Capture the cell that displays the provided text and extract its [X, Y] central coordinate. 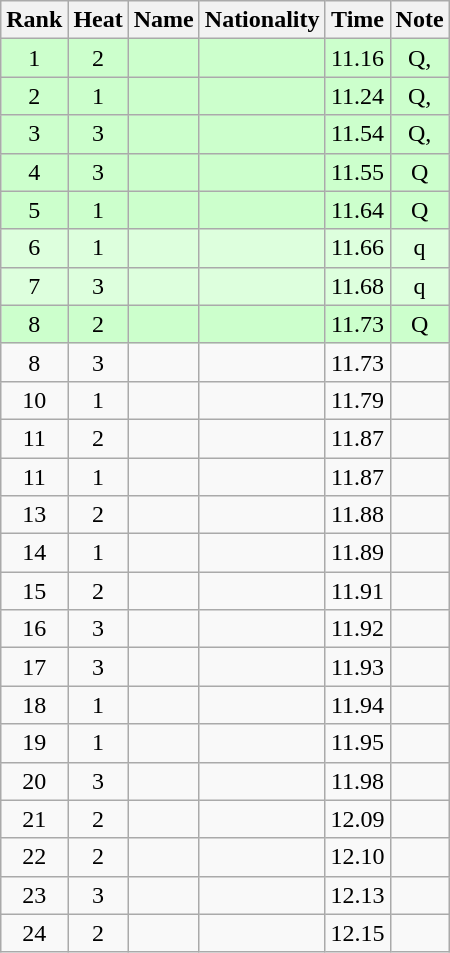
7 [34, 286]
11.94 [358, 705]
11.89 [358, 553]
11.91 [358, 591]
11.88 [358, 515]
11.55 [358, 172]
20 [34, 781]
11.92 [358, 629]
12.10 [358, 857]
22 [34, 857]
24 [34, 933]
19 [34, 743]
11.66 [358, 248]
16 [34, 629]
Rank [34, 20]
11.16 [358, 58]
Heat [98, 20]
5 [34, 210]
12.13 [358, 895]
Note [420, 20]
4 [34, 172]
11.54 [358, 134]
11.95 [358, 743]
Time [358, 20]
15 [34, 591]
11.93 [358, 667]
12.09 [358, 819]
11.79 [358, 400]
11.64 [358, 210]
21 [34, 819]
11.68 [358, 286]
23 [34, 895]
10 [34, 400]
Name [164, 20]
14 [34, 553]
11.98 [358, 781]
11.24 [358, 96]
18 [34, 705]
Nationality [262, 20]
13 [34, 515]
6 [34, 248]
12.15 [358, 933]
17 [34, 667]
